From the cell containing the given text, extract its center point as [X, Y] coordinate. 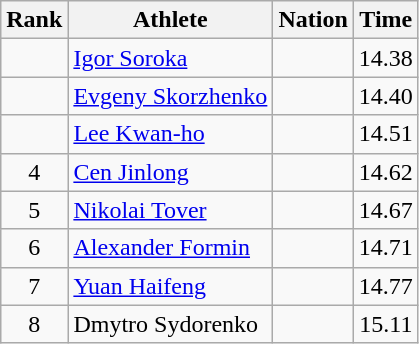
14.71 [386, 248]
5 [34, 210]
14.38 [386, 58]
6 [34, 248]
Igor Soroka [170, 58]
Yuan Haifeng [170, 286]
Cen Jinlong [170, 172]
14.67 [386, 210]
Alexander Formin [170, 248]
Nikolai Tover [170, 210]
14.77 [386, 286]
14.40 [386, 96]
Dmytro Sydorenko [170, 324]
14.62 [386, 172]
7 [34, 286]
4 [34, 172]
Lee Kwan-ho [170, 134]
15.11 [386, 324]
Rank [34, 20]
Nation [313, 20]
14.51 [386, 134]
8 [34, 324]
Evgeny Skorzhenko [170, 96]
Time [386, 20]
Athlete [170, 20]
